Extract the (X, Y) coordinate from the center of the cell holding the provided text.  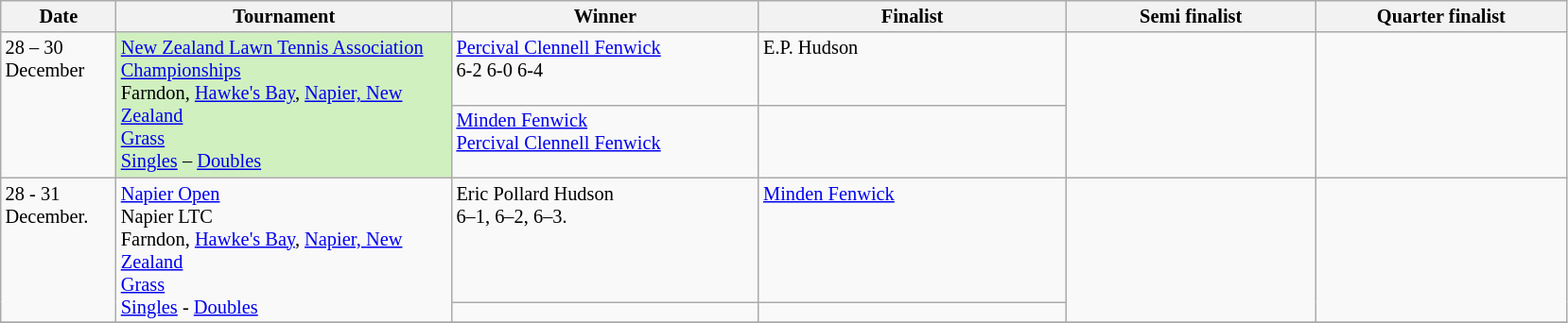
28 - 31 December. (59, 250)
28 – 30 December (59, 105)
Quarter finalist (1441, 16)
Finalist (912, 16)
E.P. Hudson (912, 68)
Semi finalist (1192, 16)
Eric Pollard Hudson 6–1, 6–2, 6–3. (605, 240)
Winner (605, 16)
Minden Fenwick (912, 240)
Tournament (284, 16)
Date (59, 16)
Napier OpenNapier LTCFarndon, Hawke's Bay, Napier, New ZealandGrassSingles - Doubles (284, 250)
New Zealand Lawn Tennis Association Championships Farndon, Hawke's Bay, Napier, New ZealandGrassSingles – Doubles (284, 105)
Percival Clennell Fenwick6-2 6-0 6-4 (605, 68)
Minden Fenwick Percival Clennell Fenwick (605, 142)
